Locate the cell with the specified text and output its (x, y) center coordinate. 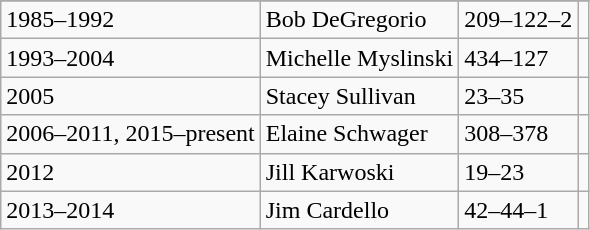
Jim Cardello (359, 210)
2005 (130, 96)
1993–2004 (130, 58)
Stacey Sullivan (359, 96)
42–44–1 (518, 210)
209–122–2 (518, 20)
1985–1992 (130, 20)
434–127 (518, 58)
Michelle Myslinski (359, 58)
308–378 (518, 134)
Bob DeGregorio (359, 20)
2012 (130, 172)
Jill Karwoski (359, 172)
23–35 (518, 96)
2006–2011, 2015–present (130, 134)
19–23 (518, 172)
2013–2014 (130, 210)
Elaine Schwager (359, 134)
